Output the (x, y) coordinate of the center of the cell containing the given text.  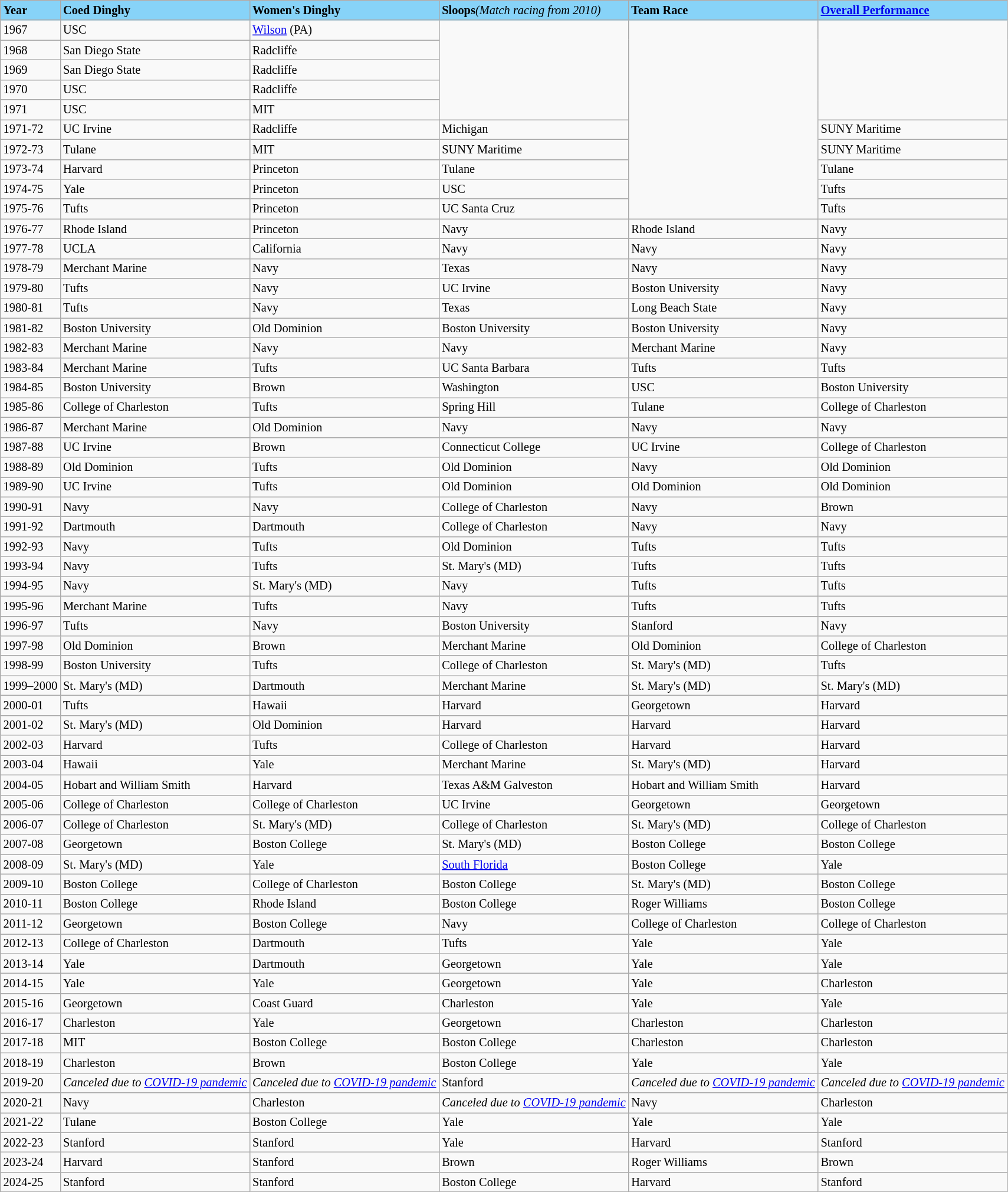
2009-10 (31, 884)
1991-92 (31, 526)
2006-07 (31, 824)
1981-82 (31, 328)
1992-93 (31, 546)
2008-09 (31, 864)
1974-75 (31, 189)
California (344, 248)
2002-03 (31, 745)
Spring Hill (533, 407)
UCLA (155, 248)
1986-87 (31, 427)
South Florida (533, 864)
Team Race (723, 10)
2019-20 (31, 1083)
1978-79 (31, 268)
2017-18 (31, 1043)
2012-13 (31, 944)
1993-94 (31, 566)
UC Santa Barbara (533, 368)
1969 (31, 70)
2013-14 (31, 964)
1990-91 (31, 507)
1998-99 (31, 666)
2007-08 (31, 844)
2014-15 (31, 984)
2000-01 (31, 705)
1976-77 (31, 229)
1972-73 (31, 149)
2015-16 (31, 1003)
1979-80 (31, 289)
1994-95 (31, 586)
Michigan (533, 129)
2005-06 (31, 805)
2024-25 (31, 1182)
1988-89 (31, 467)
Connecticut College (533, 447)
1999–2000 (31, 686)
Sloops(Match racing from 2010) (533, 10)
2003-04 (31, 765)
2021-22 (31, 1122)
1995-96 (31, 606)
1983-84 (31, 368)
1971 (31, 110)
1997-98 (31, 646)
1968 (31, 50)
1985-86 (31, 407)
2016-17 (31, 1023)
2023-24 (31, 1162)
Wilson (PA) (344, 30)
1980-81 (31, 308)
2018-19 (31, 1063)
2001-02 (31, 725)
UC Santa Cruz (533, 209)
Year (31, 10)
2004-05 (31, 785)
2022-23 (31, 1142)
Women's Dinghy (344, 10)
Long Beach State (723, 308)
1970 (31, 90)
2020-21 (31, 1102)
1971-72 (31, 129)
2010-11 (31, 904)
1982-83 (31, 348)
1973-74 (31, 169)
Texas A&M Galveston (533, 785)
1989-90 (31, 487)
1977-78 (31, 248)
1984-85 (31, 388)
1987-88 (31, 447)
1967 (31, 30)
1975-76 (31, 209)
Coed Dinghy (155, 10)
2011-12 (31, 924)
Overall Performance (913, 10)
1996-97 (31, 626)
Coast Guard (344, 1003)
Washington (533, 388)
